Determine the [X, Y] coordinate at the center of the cell enclosing the given text.  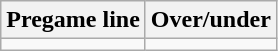
Over/under [210, 20]
Pregame line [74, 20]
